Locate the cell with the specified text and output its [X, Y] center coordinate. 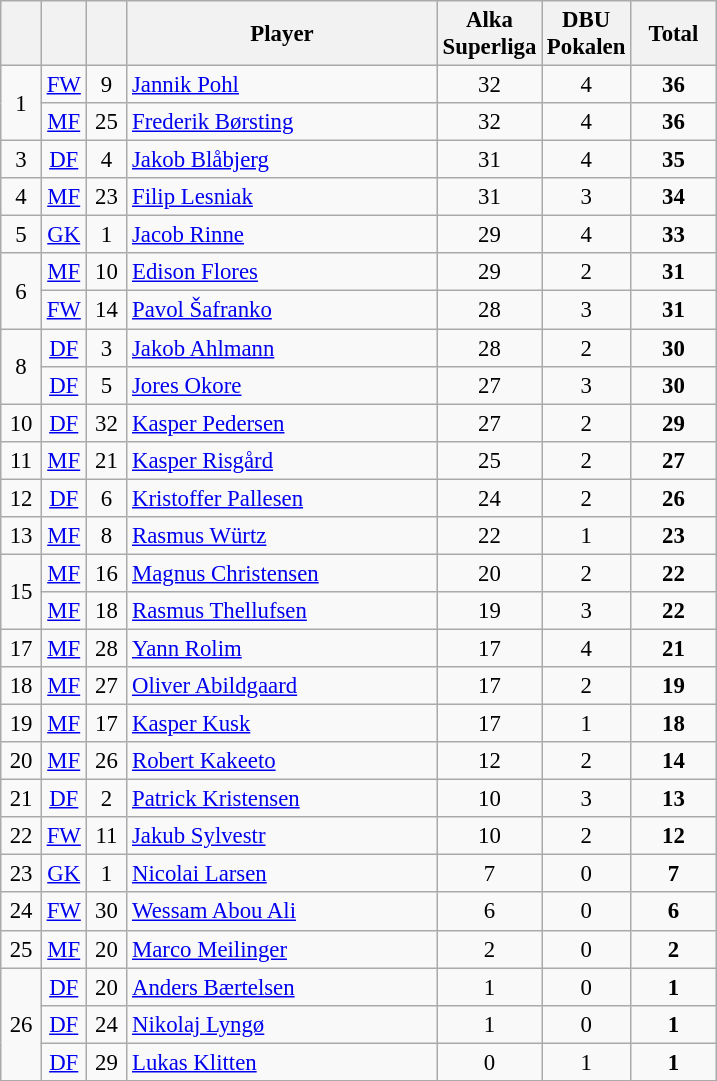
Marco Meilinger [282, 949]
Yann Rolim [282, 648]
Jakob Ahlmann [282, 348]
Player [282, 34]
Patrick Kristensen [282, 799]
Magnus Christensen [282, 573]
Kasper Kusk [282, 724]
Jores Okore [282, 385]
Rasmus Würtz [282, 536]
16 [106, 573]
Pavol Šafranko [282, 310]
15 [22, 592]
33 [674, 235]
Alka Superliga [489, 34]
Nikolaj Lyngø [282, 1024]
Kasper Pedersen [282, 423]
Anders Bærtelsen [282, 987]
Jakob Blåbjerg [282, 160]
DBU Pokalen [586, 34]
Rasmus Thellufsen [282, 611]
Oliver Abildgaard [282, 686]
Wessam Abou Ali [282, 912]
Nicolai Larsen [282, 874]
Filip Lesniak [282, 197]
34 [674, 197]
35 [674, 160]
Kristoffer Pallesen [282, 498]
Edison Flores [282, 273]
Jannik Pohl [282, 85]
Kasper Risgård [282, 460]
Lukas Klitten [282, 1062]
Jacob Rinne [282, 235]
9 [106, 85]
Frederik Børsting [282, 122]
Total [674, 34]
Robert Kakeeto [282, 761]
Jakub Sylvestr [282, 836]
